Scan for the cell matching the given text and deliver its (X, Y) coordinate at center. 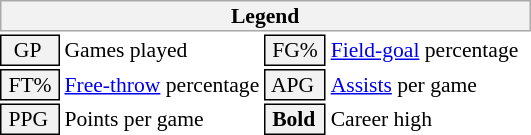
Free-throw percentage (162, 85)
Legend (265, 16)
FT% (30, 85)
Games played (162, 50)
Assists per game (430, 85)
APG (295, 85)
FG% (295, 50)
Field-goal percentage (430, 50)
GP (30, 50)
